Detect which cell encompasses the target text, then output its [X, Y] center coordinate. 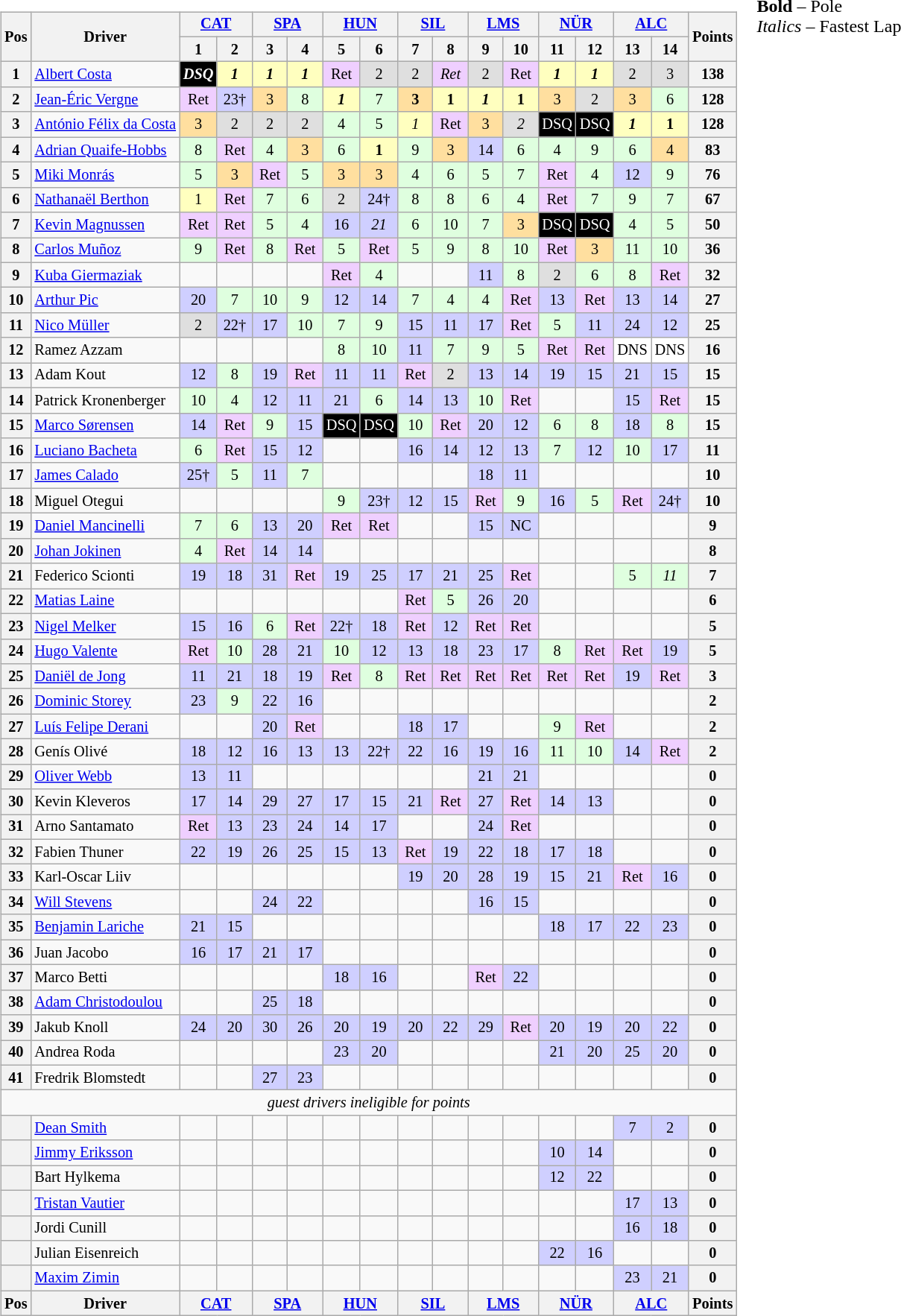
Johan Jokinen [104, 551]
Jordi Cunill [104, 1228]
James Calado [104, 475]
138 [712, 75]
25† [198, 475]
Andrea Roda [104, 1053]
37 [16, 978]
50 [712, 225]
38 [16, 1002]
Ramez Azzam [104, 350]
Oliver Webb [104, 776]
Fabien Thuner [104, 852]
67 [712, 200]
33 [16, 877]
Adrian Quaife-Hobbs [104, 150]
Tristan Vautier [104, 1203]
Kevin Magnussen [104, 225]
34 [16, 902]
Genís Olivé [104, 752]
Julian Eisenreich [104, 1253]
Jean-Éric Vergne [104, 100]
Arno Santamato [104, 827]
83 [712, 150]
Arthur Pic [104, 300]
Adam Kout [104, 376]
Miki Monrás [104, 175]
Daniel Mancinelli [104, 526]
guest drivers ineligible for points [368, 1103]
NC [520, 526]
Benjamin Lariche [104, 927]
40 [16, 1053]
Marco Sørensen [104, 426]
41 [16, 1078]
Jakub Knoll [104, 1028]
Nico Müller [104, 326]
António Félix da Costa [104, 124]
Karl-Oscar Liiv [104, 877]
Patrick Kronenberger [104, 400]
Adam Christodoulou [104, 1002]
Marco Betti [104, 978]
Luís Felipe Derani [104, 727]
Dominic Storey [104, 701]
Bart Hylkema [104, 1178]
Hugo Valente [104, 651]
Fredrik Blomstedt [104, 1078]
Kuba Giermaziak [104, 275]
Nathanaël Berthon [104, 200]
Albert Costa [104, 75]
Will Stevens [104, 902]
Federico Scionti [104, 576]
76 [712, 175]
39 [16, 1028]
Dean Smith [104, 1128]
Luciano Bacheta [104, 451]
Maxim Zimin [104, 1278]
Carlos Muñoz [104, 250]
Kevin Kleveros [104, 802]
Miguel Otegui [104, 501]
Juan Jacobo [104, 952]
Daniël de Jong [104, 677]
Nigel Melker [104, 626]
Matias Laine [104, 601]
Jimmy Eriksson [104, 1153]
35 [16, 927]
